From the cell containing the given text, extract its center point as [x, y] coordinate. 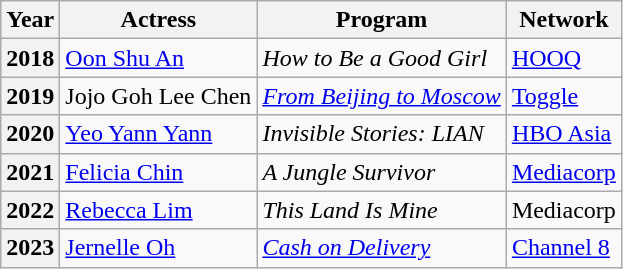
Felicia Chin [158, 172]
Oon Shu An [158, 58]
HBO Asia [564, 134]
2022 [30, 210]
2019 [30, 96]
Actress [158, 20]
Cash on Delivery [382, 248]
HOOQ [564, 58]
Toggle [564, 96]
A Jungle Survivor [382, 172]
2021 [30, 172]
Invisible Stories: LIAN [382, 134]
Channel 8 [564, 248]
Jojo Goh Lee Chen [158, 96]
Yeo Yann Yann [158, 134]
Network [564, 20]
How to Be a Good Girl [382, 58]
Program [382, 20]
Rebecca Lim [158, 210]
From Beijing to Moscow [382, 96]
This Land Is Mine [382, 210]
2020 [30, 134]
Jernelle Oh [158, 248]
Year [30, 20]
2023 [30, 248]
2018 [30, 58]
